Determine the [x, y] coordinate at the center of the cell enclosing the given text.  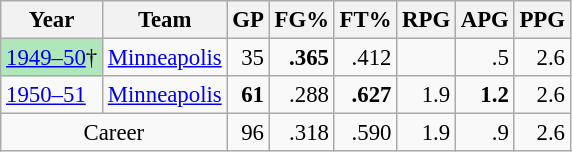
GP [248, 20]
.365 [302, 58]
.590 [366, 133]
Career [114, 133]
35 [248, 58]
FT% [366, 20]
RPG [426, 20]
PPG [542, 20]
APG [484, 20]
.5 [484, 58]
FG% [302, 20]
1950–51 [52, 95]
.412 [366, 58]
Year [52, 20]
1949–50† [52, 58]
.318 [302, 133]
.288 [302, 95]
1.2 [484, 95]
.9 [484, 133]
61 [248, 95]
Team [164, 20]
.627 [366, 95]
96 [248, 133]
